Pinpoint the cell where the given text exists, returning its [x, y] midpoint coordinate. 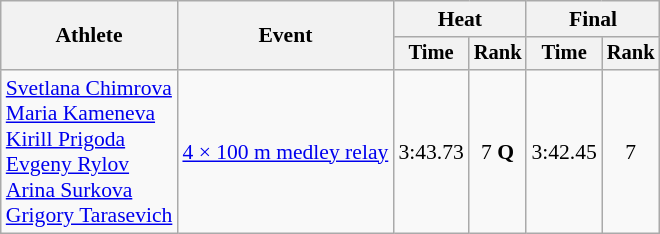
3:43.73 [430, 152]
Heat [460, 19]
7 Q [498, 152]
3:42.45 [564, 152]
4 × 100 m medley relay [285, 152]
Final [592, 19]
Athlete [90, 36]
7 [631, 152]
Svetlana ChimrovaMaria KamenevaKirill Prigoda Evgeny RylovArina SurkovaGrigory Tarasevich [90, 152]
Event [285, 36]
